Return the (X, Y) coordinate for the center point of the cell that contains the specified text.  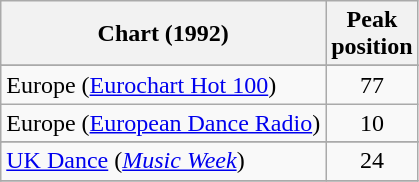
10 (372, 123)
Europe (Eurochart Hot 100) (164, 85)
Peakposition (372, 34)
Chart (1992) (164, 34)
77 (372, 85)
24 (372, 161)
UK Dance (Music Week) (164, 161)
Europe (European Dance Radio) (164, 123)
